Search for the cell housing the specified text and yield its (X, Y) center coordinate. 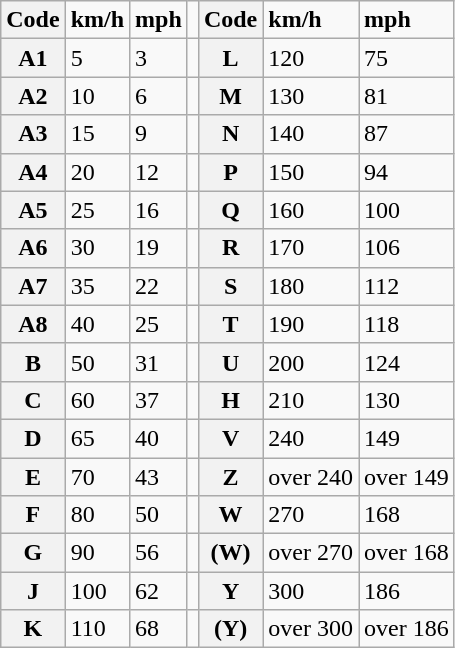
30 (97, 248)
A8 (33, 324)
A5 (33, 210)
A4 (33, 172)
F (33, 515)
W (230, 515)
E (33, 477)
J (33, 591)
118 (407, 324)
over 168 (407, 553)
T (230, 324)
35 (97, 286)
V (230, 438)
12 (159, 172)
170 (311, 248)
16 (159, 210)
10 (97, 96)
A2 (33, 96)
A1 (33, 58)
K (33, 629)
106 (407, 248)
D (33, 438)
65 (97, 438)
190 (311, 324)
5 (97, 58)
110 (97, 629)
186 (407, 591)
20 (97, 172)
200 (311, 362)
M (230, 96)
9 (159, 134)
180 (311, 286)
L (230, 58)
over 186 (407, 629)
60 (97, 400)
70 (97, 477)
over 300 (311, 629)
Z (230, 477)
A3 (33, 134)
68 (159, 629)
over 270 (311, 553)
R (230, 248)
80 (97, 515)
160 (311, 210)
C (33, 400)
124 (407, 362)
U (230, 362)
149 (407, 438)
A6 (33, 248)
G (33, 553)
56 (159, 553)
90 (97, 553)
Q (230, 210)
over 240 (311, 477)
150 (311, 172)
270 (311, 515)
S (230, 286)
Y (230, 591)
19 (159, 248)
94 (407, 172)
81 (407, 96)
3 (159, 58)
15 (97, 134)
240 (311, 438)
N (230, 134)
300 (311, 591)
A7 (33, 286)
H (230, 400)
6 (159, 96)
37 (159, 400)
43 (159, 477)
112 (407, 286)
(Y) (230, 629)
120 (311, 58)
22 (159, 286)
B (33, 362)
P (230, 172)
31 (159, 362)
(W) (230, 553)
over 149 (407, 477)
210 (311, 400)
140 (311, 134)
75 (407, 58)
87 (407, 134)
62 (159, 591)
168 (407, 515)
